Extract the [X, Y] coordinate from the center of the cell holding the provided text.  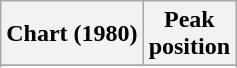
Chart (1980) [72, 34]
Peakposition [189, 34]
